Detect which cell encompasses the target text, then output its [x, y] center coordinate. 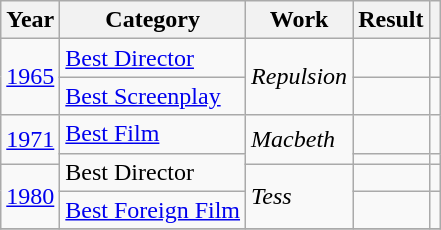
Work [300, 20]
Best Film [153, 134]
Year [30, 20]
1980 [30, 196]
Category [153, 20]
Result [391, 20]
Repulsion [300, 77]
1971 [30, 140]
Macbeth [300, 140]
Tess [300, 196]
1965 [30, 77]
Best Screenplay [153, 96]
Best Foreign Film [153, 210]
